Extract the (x, y) coordinate from the center of the cell holding the provided text.  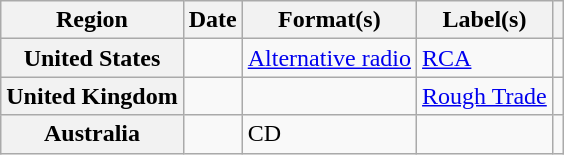
Alternative radio (329, 58)
Australia (92, 134)
Format(s) (329, 20)
Region (92, 20)
CD (329, 134)
RCA (485, 58)
United Kingdom (92, 96)
Rough Trade (485, 96)
Date (212, 20)
United States (92, 58)
Label(s) (485, 20)
